Locate the cell with the specified text and output its (X, Y) center coordinate. 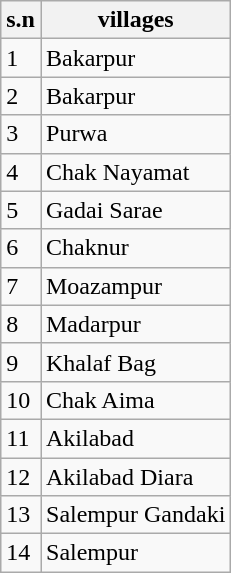
Akilabad (135, 438)
Salempur Gandaki (135, 515)
Chaknur (135, 248)
12 (21, 477)
7 (21, 286)
Moazampur (135, 286)
10 (21, 400)
Purwa (135, 134)
14 (21, 553)
Chak Nayamat (135, 172)
Khalaf Bag (135, 362)
s.n (21, 20)
villages (135, 20)
Chak Aima (135, 400)
Akilabad Diara (135, 477)
13 (21, 515)
8 (21, 324)
9 (21, 362)
11 (21, 438)
Madarpur (135, 324)
3 (21, 134)
6 (21, 248)
5 (21, 210)
Salempur (135, 553)
4 (21, 172)
1 (21, 58)
Gadai Sarae (135, 210)
2 (21, 96)
